Determine the [x, y] coordinate at the center of the cell enclosing the given text.  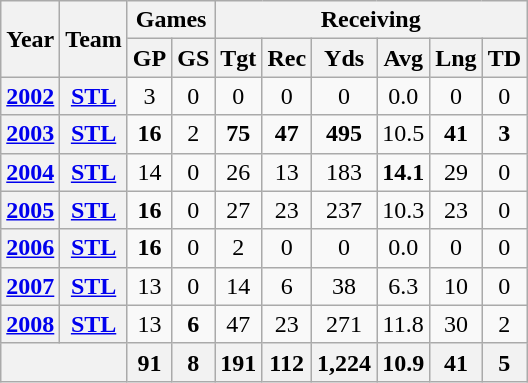
GS [194, 58]
2004 [30, 172]
TD [504, 58]
10 [456, 286]
183 [344, 172]
26 [238, 172]
495 [344, 134]
112 [287, 362]
27 [238, 210]
2003 [30, 134]
Yds [344, 58]
Games [170, 20]
2007 [30, 286]
75 [238, 134]
Avg [404, 58]
191 [238, 362]
38 [344, 286]
2006 [30, 248]
14.1 [404, 172]
2002 [30, 96]
Lng [456, 58]
2008 [30, 324]
6.3 [404, 286]
Tgt [238, 58]
1,224 [344, 362]
GP [149, 58]
Rec [287, 58]
10.9 [404, 362]
11.8 [404, 324]
Team [94, 39]
91 [149, 362]
Receiving [371, 20]
29 [456, 172]
5 [504, 362]
271 [344, 324]
10.5 [404, 134]
8 [194, 362]
2005 [30, 210]
10.3 [404, 210]
Year [30, 39]
237 [344, 210]
30 [456, 324]
